Identify which cell holds the provided text, then report its [x, y] central coordinate. 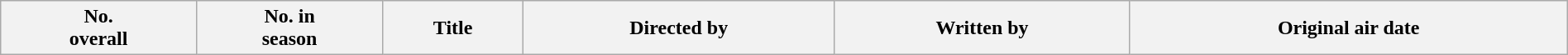
Directed by [678, 28]
No. inseason [289, 28]
Title [453, 28]
No.overall [99, 28]
Original air date [1348, 28]
Written by [982, 28]
